Provide the (X, Y) coordinate of the cell's center where the given text is located.  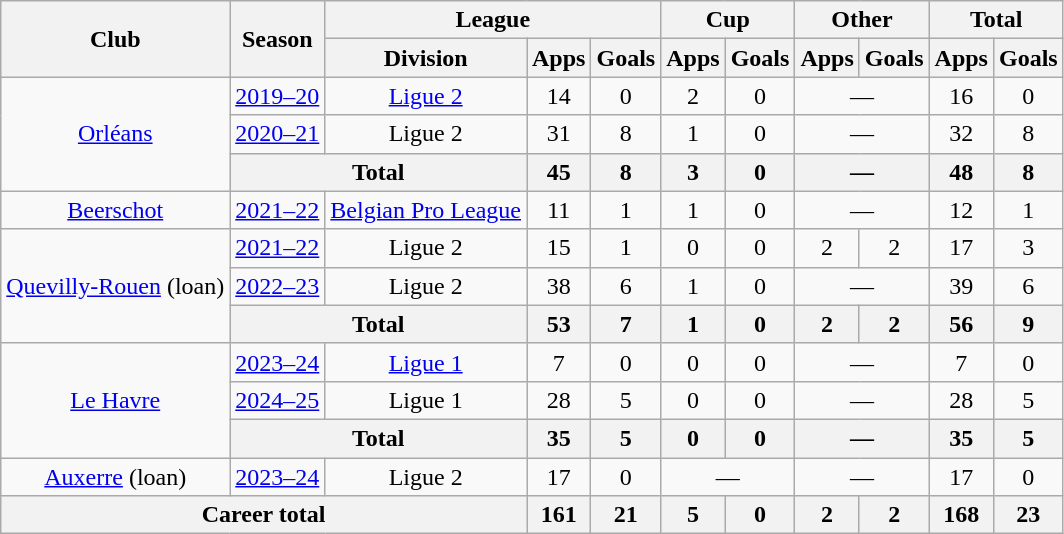
56 (961, 324)
12 (961, 210)
2024–25 (278, 400)
168 (961, 515)
48 (961, 172)
23 (1028, 515)
21 (626, 515)
Belgian Pro League (426, 210)
Auxerre (loan) (116, 477)
9 (1028, 324)
15 (558, 248)
Le Havre (116, 400)
11 (558, 210)
16 (961, 96)
39 (961, 286)
2022–23 (278, 286)
Other (862, 20)
Quevilly-Rouen (loan) (116, 286)
32 (961, 134)
Orléans (116, 134)
League (493, 20)
2019–20 (278, 96)
38 (558, 286)
14 (558, 96)
161 (558, 515)
31 (558, 134)
45 (558, 172)
Cup (728, 20)
Division (426, 58)
Club (116, 39)
Season (278, 39)
2020–21 (278, 134)
53 (558, 324)
Career total (264, 515)
Beerschot (116, 210)
